Pinpoint the cell where the given text exists, returning its [X, Y] midpoint coordinate. 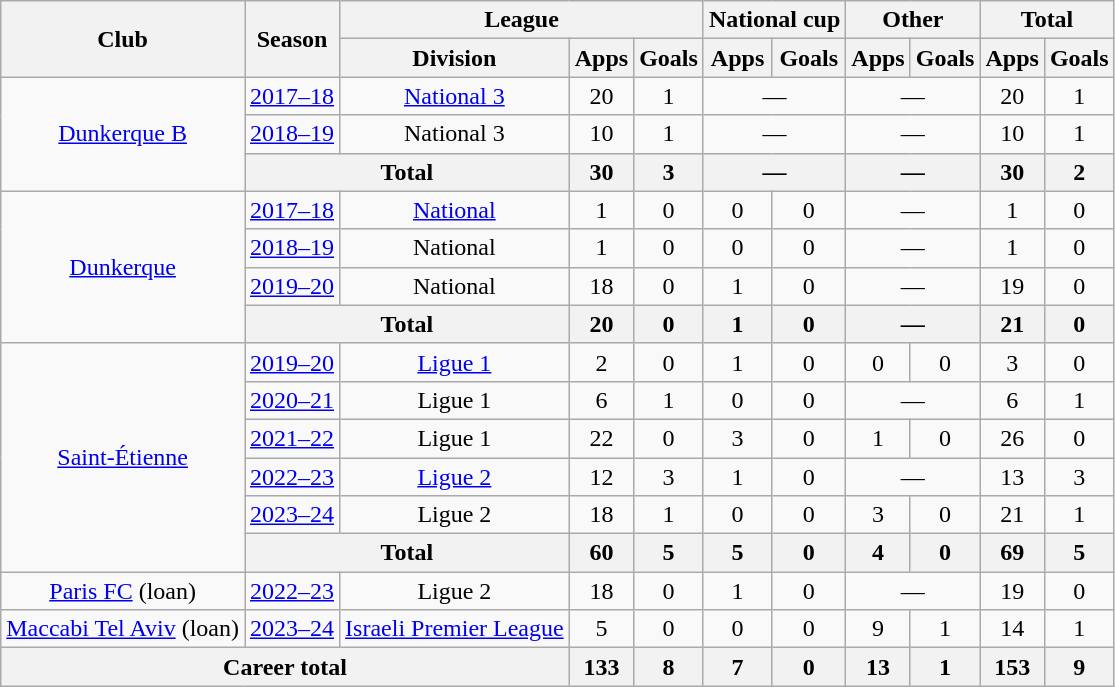
Division [455, 58]
69 [1012, 553]
Saint-Étienne [123, 457]
2021–22 [292, 438]
7 [737, 667]
Other [913, 20]
22 [601, 438]
League [522, 20]
Paris FC (loan) [123, 591]
Career total [285, 667]
12 [601, 477]
26 [1012, 438]
Dunkerque [123, 267]
60 [601, 553]
Season [292, 39]
4 [878, 553]
8 [669, 667]
Maccabi Tel Aviv (loan) [123, 629]
Israeli Premier League [455, 629]
2020–21 [292, 400]
National cup [774, 20]
Dunkerque B [123, 134]
14 [1012, 629]
153 [1012, 667]
Club [123, 39]
133 [601, 667]
